Capture the cell that displays the provided text and extract its (x, y) central coordinate. 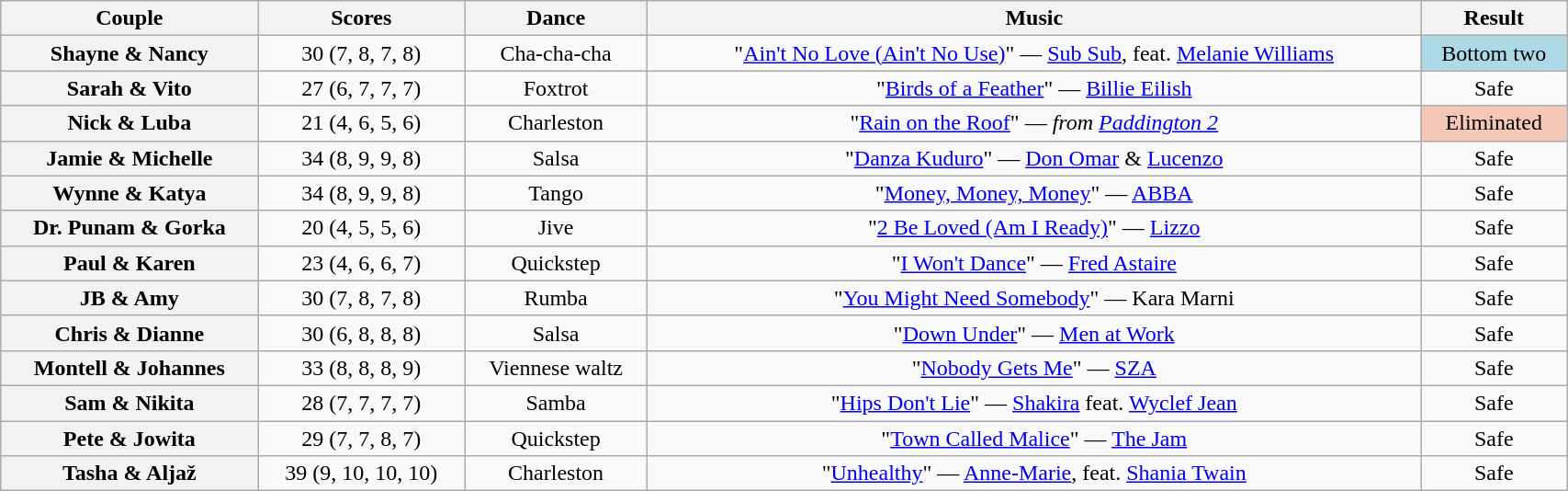
Result (1494, 18)
Cha-cha-cha (557, 53)
"Town Called Malice" — The Jam (1034, 439)
Couple (130, 18)
"Ain't No Love (Ain't No Use)" — Sub Sub, feat. Melanie Williams (1034, 53)
20 (4, 5, 5, 6) (362, 228)
27 (6, 7, 7, 7) (362, 88)
Sarah & Vito (130, 88)
Dr. Punam & Gorka (130, 228)
Rumba (557, 298)
Viennese waltz (557, 368)
JB & Amy (130, 298)
Tango (557, 193)
Music (1034, 18)
Paul & Karen (130, 263)
Shayne & Nancy (130, 53)
"Down Under" — Men at Work (1034, 333)
Bottom two (1494, 53)
"Money, Money, Money" — ABBA (1034, 193)
Nick & Luba (130, 123)
Tasha & Aljaž (130, 474)
"Birds of a Feather" — Billie Eilish (1034, 88)
"Rain on the Roof" — from Paddington 2 (1034, 123)
"Danza Kuduro" — Don Omar & Lucenzo (1034, 158)
Chris & Dianne (130, 333)
Foxtrot (557, 88)
"Unhealthy" — Anne-Marie, feat. Shania Twain (1034, 474)
23 (4, 6, 6, 7) (362, 263)
"Nobody Gets Me" — SZA (1034, 368)
33 (8, 8, 8, 9) (362, 368)
28 (7, 7, 7, 7) (362, 403)
Montell & Johannes (130, 368)
Samba (557, 403)
39 (9, 10, 10, 10) (362, 474)
"Hips Don't Lie" — Shakira feat. Wyclef Jean (1034, 403)
Dance (557, 18)
"I Won't Dance" — Fred Astaire (1034, 263)
29 (7, 7, 8, 7) (362, 439)
Sam & Nikita (130, 403)
Pete & Jowita (130, 439)
21 (4, 6, 5, 6) (362, 123)
Eliminated (1494, 123)
"2 Be Loved (Am I Ready)" — Lizzo (1034, 228)
Jive (557, 228)
Wynne & Katya (130, 193)
30 (6, 8, 8, 8) (362, 333)
Jamie & Michelle (130, 158)
Scores (362, 18)
"You Might Need Somebody" — Kara Marni (1034, 298)
